Output the (X, Y) coordinate of the center of the cell containing the given text.  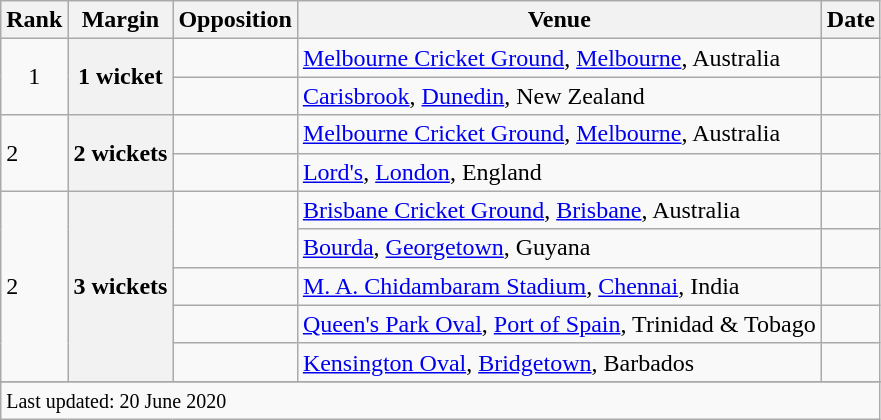
3 wickets (120, 286)
M. A. Chidambaram Stadium, Chennai, India (559, 286)
Margin (120, 20)
Opposition (235, 20)
2 wickets (120, 153)
Bourda, Georgetown, Guyana (559, 248)
Queen's Park Oval, Port of Spain, Trinidad & Tobago (559, 324)
Rank (34, 20)
1 wicket (120, 77)
Date (850, 20)
Venue (559, 20)
1 (34, 77)
Kensington Oval, Bridgetown, Barbados (559, 362)
Carisbrook, Dunedin, New Zealand (559, 96)
Brisbane Cricket Ground, Brisbane, Australia (559, 210)
Lord's, London, England (559, 172)
Last updated: 20 June 2020 (441, 400)
